Detect which cell encompasses the target text, then output its (x, y) center coordinate. 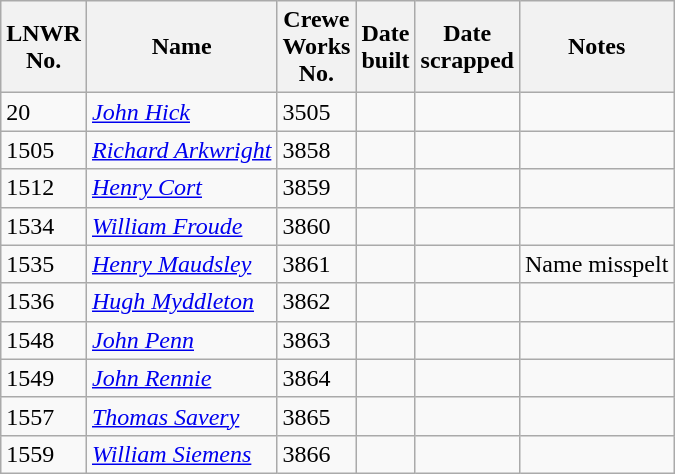
Hugh Myddleton (181, 302)
Datescrapped (467, 47)
LNWRNo. (44, 47)
John Rennie (181, 378)
Thomas Savery (181, 416)
3862 (316, 302)
1512 (44, 188)
1557 (44, 416)
Datebuilt (386, 47)
1534 (44, 226)
3865 (316, 416)
3861 (316, 264)
3866 (316, 454)
3859 (316, 188)
3505 (316, 112)
3863 (316, 340)
3860 (316, 226)
1535 (44, 264)
Henry Cort (181, 188)
3864 (316, 378)
Richard Arkwright (181, 150)
1505 (44, 150)
William Siemens (181, 454)
Name (181, 47)
1536 (44, 302)
3858 (316, 150)
CreweWorksNo. (316, 47)
John Hick (181, 112)
1549 (44, 378)
1548 (44, 340)
Notes (596, 47)
William Froude (181, 226)
Henry Maudsley (181, 264)
20 (44, 112)
John Penn (181, 340)
Name misspelt (596, 264)
1559 (44, 454)
